Return the [x, y] coordinate for the center point of the cell that contains the specified text.  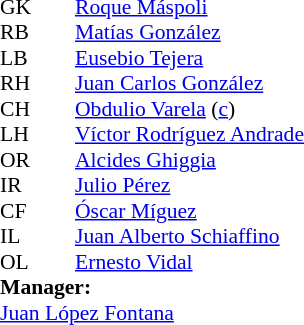
CH [19, 109]
LB [19, 58]
Julio Pérez [190, 185]
Alcides Ghiggia [190, 160]
Obdulio Varela (c) [190, 109]
Ernesto Vidal [190, 262]
Juan Alberto Schiaffino [190, 237]
Óscar Míguez [190, 211]
OR [19, 160]
LH [19, 135]
IR [19, 185]
Juan Carlos González [190, 83]
Matías González [190, 33]
IL [19, 237]
Manager: [152, 287]
CF [19, 211]
RH [19, 83]
Víctor Rodríguez Andrade [190, 135]
Eusebio Tejera [190, 58]
RB [19, 33]
OL [19, 262]
